For the text-containing cell, return its midpoint in [x, y] coordinate format. 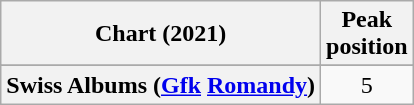
Peakposition [367, 34]
5 [367, 85]
Chart (2021) [161, 34]
Swiss Albums (Gfk Romandy) [161, 85]
